For the text-containing cell, return its midpoint in (x, y) coordinate format. 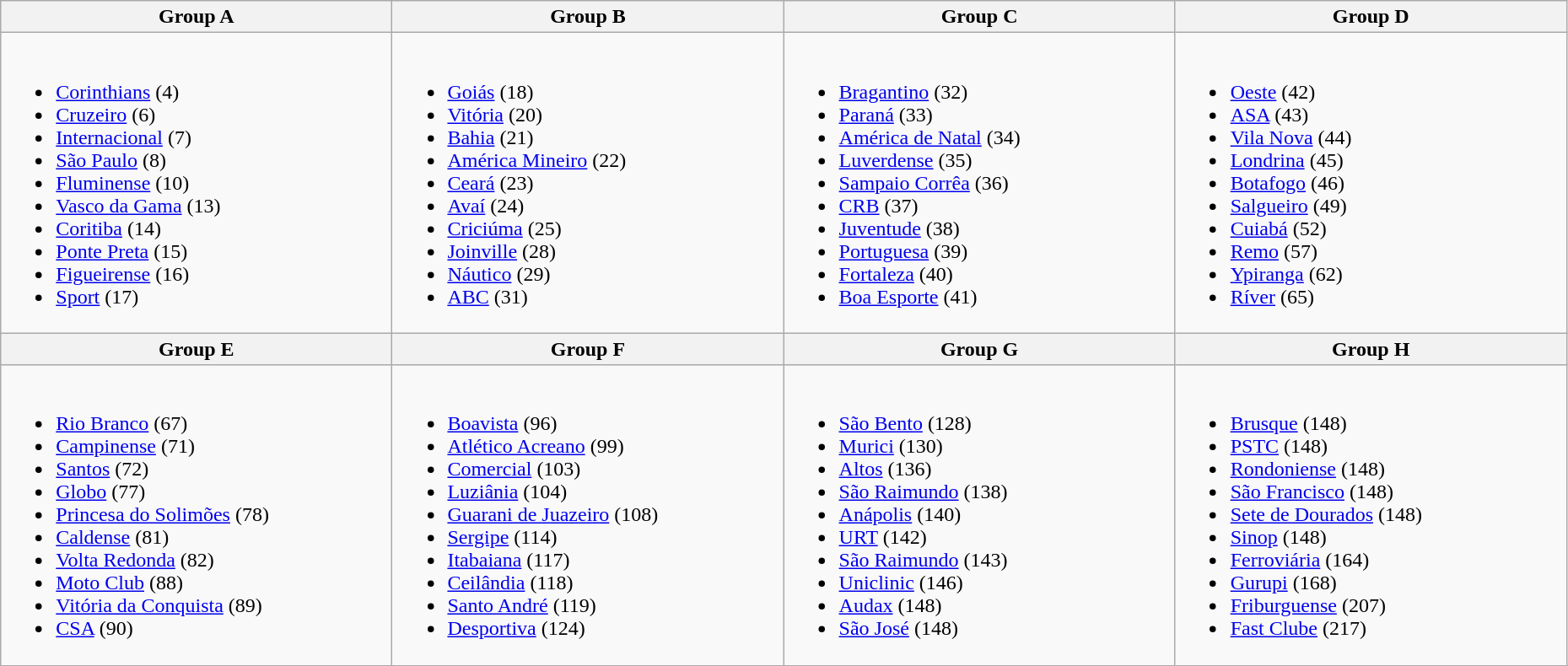
Group A (197, 17)
Group D (1371, 17)
Group H (1371, 349)
São Bento (128) Murici (130) Altos (136) São Raimundo (138) Anápolis (140) URT (142) São Raimundo (143) Uniclinic (146) Audax (148) São José (148) (979, 515)
Group C (979, 17)
Group B (588, 17)
Oeste (42) ASA (43) Vila Nova (44) Londrina (45) Botafogo (46) Salgueiro (49) Cuiabá (52) Remo (57) Ypiranga (62) Ríver (65) (1371, 183)
Group G (979, 349)
Group F (588, 349)
Goiás (18) Vitória (20) Bahia (21) América Mineiro (22) Ceará (23) Avaí (24) Criciúma (25) Joinville (28) Náutico (29) ABC (31) (588, 183)
Group E (197, 349)
